Locate the cell with the specified text and output its [X, Y] center coordinate. 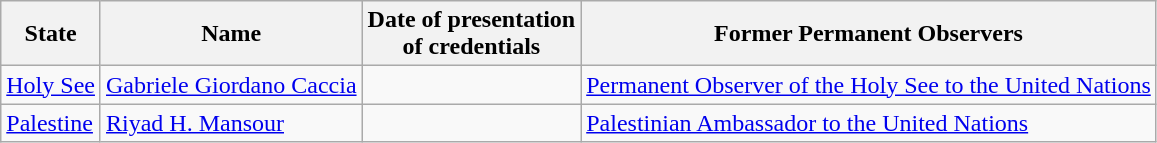
Riyad H. Mansour [231, 123]
Date of presentation of credentials [472, 34]
Former Permanent Observers [869, 34]
Palestine [51, 123]
Palestinian Ambassador to the United Nations [869, 123]
Gabriele Giordano Caccia [231, 85]
Name [231, 34]
Permanent Observer of the Holy See to the United Nations [869, 85]
Holy See [51, 85]
State [51, 34]
